From the cell containing the given text, extract its center point as [X, Y] coordinate. 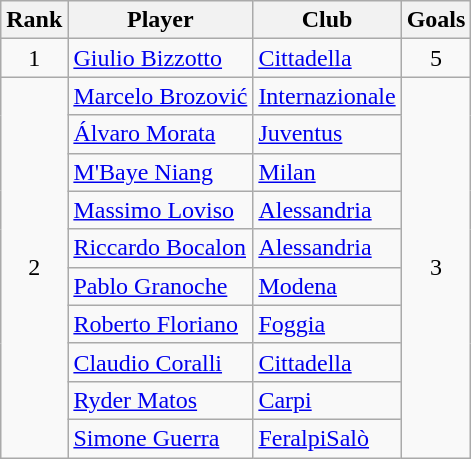
Roberto Floriano [160, 324]
Pablo Granoche [160, 286]
Simone Guerra [160, 438]
Riccardo Bocalon [160, 248]
Rank [34, 20]
M'Baye Niang [160, 172]
Carpi [327, 400]
2 [34, 268]
Goals [436, 20]
Álvaro Morata [160, 134]
Giulio Bizzotto [160, 58]
Player [160, 20]
Massimo Loviso [160, 210]
3 [436, 268]
Claudio Coralli [160, 362]
Club [327, 20]
Milan [327, 172]
Juventus [327, 134]
Modena [327, 286]
Internazionale [327, 96]
Foggia [327, 324]
1 [34, 58]
5 [436, 58]
FeralpiSalò [327, 438]
Ryder Matos [160, 400]
Marcelo Brozović [160, 96]
